Scan for the cell matching the given text and deliver its (x, y) coordinate at center. 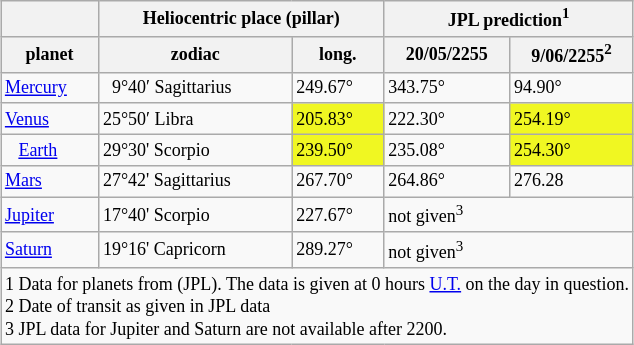
zodiac (196, 54)
276.28 (572, 182)
222.30° (447, 118)
235.08° (447, 150)
27°42' Sagittarius (196, 182)
planet (50, 54)
25°50′ Libra (196, 118)
254.19° (572, 118)
Mars (50, 182)
239.50° (338, 150)
254.30° (572, 150)
17°40' Scorpio (196, 215)
9°40′ Sagittarius (196, 88)
205.83° (338, 118)
Heliocentric place (pillar) (242, 19)
Earth (50, 150)
249.67° (338, 88)
29°30' Scorpio (196, 150)
343.75° (447, 88)
Jupiter (50, 215)
Venus (50, 118)
9/06/22552 (572, 54)
20/05/2255 (447, 54)
Mercury (50, 88)
94.90° (572, 88)
JPL prediction1 (509, 19)
264.86° (447, 182)
227.67° (338, 215)
long. (338, 54)
Saturn (50, 250)
19°16' Capricorn (196, 250)
289.27° (338, 250)
267.70° (338, 182)
